For the text-containing cell, return its midpoint in (x, y) coordinate format. 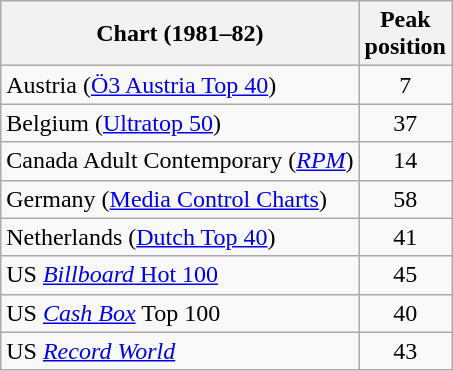
40 (405, 313)
Canada Adult Contemporary (RPM) (180, 161)
37 (405, 123)
7 (405, 85)
45 (405, 275)
US Record World (180, 351)
Peakposition (405, 34)
Germany (Media Control Charts) (180, 199)
14 (405, 161)
Belgium (Ultratop 50) (180, 123)
US Billboard Hot 100 (180, 275)
Austria (Ö3 Austria Top 40) (180, 85)
Chart (1981–82) (180, 34)
43 (405, 351)
41 (405, 237)
58 (405, 199)
Netherlands (Dutch Top 40) (180, 237)
US Cash Box Top 100 (180, 313)
